Identify which cell holds the provided text, then report its [x, y] central coordinate. 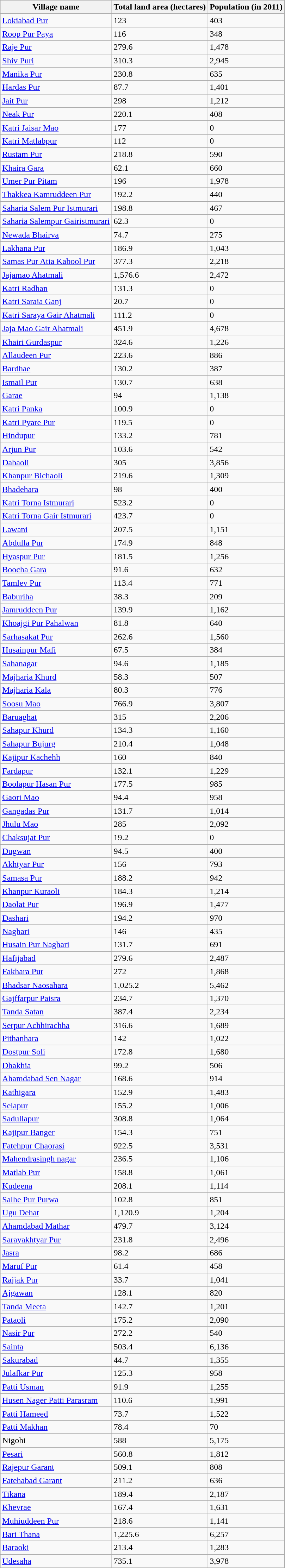
Bardhae [56, 369]
632 [246, 569]
116 [160, 34]
130.2 [160, 369]
Total land area (hectares) [160, 7]
1,689 [246, 1025]
Jhulu Mao [56, 824]
Samasa Pur [56, 878]
209 [246, 597]
1,309 [246, 476]
177.5 [160, 784]
Katri Pyare Pur [56, 422]
423.7 [160, 516]
231.8 [160, 1239]
19.2 [160, 838]
1,006 [246, 1106]
Majharia Khurd [56, 677]
1,478 [246, 47]
324.6 [160, 342]
1,401 [246, 87]
Serpur Achhirachha [56, 1025]
130.7 [160, 382]
99.2 [160, 1065]
102.8 [160, 1199]
219.6 [160, 476]
384 [246, 650]
61.4 [160, 1266]
298 [160, 101]
Katri Matlabpur [56, 141]
Husainpur Mafi [56, 650]
1,355 [246, 1360]
1,064 [246, 1119]
142.7 [160, 1306]
3,124 [246, 1226]
686 [246, 1253]
189.4 [160, 1494]
1,162 [246, 610]
Abdulla Pur [56, 543]
Tikana [56, 1494]
Baraoki [56, 1548]
1,048 [246, 744]
Gajffarpur Paisra [56, 998]
1,522 [246, 1413]
Jait Pur [56, 101]
Ahamdabad Mathar [56, 1226]
80.3 [160, 690]
1,560 [246, 637]
146 [160, 931]
1,014 [246, 811]
Udesaha [56, 1561]
377.3 [160, 262]
196.9 [160, 905]
Sadullapur [56, 1119]
112 [160, 141]
Hafijabad [56, 958]
Sainta [56, 1347]
Garae [56, 396]
851 [246, 1199]
177 [160, 127]
98 [160, 489]
Nasir Pur [56, 1333]
Sarayakhtyar Pur [56, 1239]
158.8 [160, 1172]
348 [246, 34]
Sahapur Bujurg [56, 744]
Patti Usman [56, 1387]
781 [246, 436]
Newada Bhairva [56, 235]
440 [246, 195]
305 [160, 462]
2,187 [246, 1494]
Akhtyar Pur [56, 864]
Dugwan [56, 851]
Population (in 2011) [246, 7]
213.4 [160, 1548]
Fatehpur Chaorasi [56, 1146]
91.9 [160, 1387]
2,945 [246, 61]
451.9 [160, 328]
230.8 [160, 74]
33.7 [160, 1280]
387.4 [160, 1012]
Saharia Salempur Gairistmurari [56, 221]
1,214 [246, 891]
1,812 [246, 1454]
Jajamao Ahatmali [56, 275]
503.4 [160, 1347]
3,856 [246, 462]
44.7 [160, 1360]
Samas Pur Atia Kabool Pur [56, 262]
985 [246, 784]
Village name [56, 7]
Boocha Gara [56, 569]
154.3 [160, 1132]
67.5 [160, 650]
507 [246, 677]
Hardas Pur [56, 87]
Fatehabad Garant [56, 1481]
Bhadsar Naosahara [56, 985]
2,234 [246, 1012]
Pataoli [56, 1320]
Sahapur Khurd [56, 730]
1,868 [246, 971]
125.3 [160, 1373]
509.1 [160, 1467]
2,218 [246, 262]
1,138 [246, 396]
Pesari [56, 1454]
Patti Makhan [56, 1427]
94.5 [160, 851]
218.8 [160, 154]
5,462 [246, 985]
540 [246, 1333]
1,631 [246, 1507]
262.6 [160, 637]
Raje Pur [56, 47]
198.8 [160, 208]
113.4 [160, 583]
Khairi Gurdaspur [56, 342]
134.3 [160, 730]
1,041 [246, 1280]
1,151 [246, 529]
Fakhara Pur [56, 971]
Husen Nager Patti Parasram [56, 1400]
735.1 [160, 1561]
1,204 [246, 1213]
133.2 [160, 436]
Umer Pur Pitam [56, 181]
Dashari [56, 918]
81.8 [160, 623]
1,120.9 [160, 1213]
70 [246, 1427]
Kudeena [56, 1186]
91.6 [160, 569]
435 [246, 931]
387 [246, 369]
168.6 [160, 1079]
Mahendrasingh nagar [56, 1159]
73.7 [160, 1413]
87.7 [160, 87]
Sakurabad [56, 1360]
467 [246, 208]
94 [160, 396]
Naghari [56, 931]
1,256 [246, 556]
110.6 [160, 1400]
1,043 [246, 248]
1,022 [246, 1039]
766.9 [160, 704]
315 [160, 717]
2,496 [246, 1239]
184.3 [160, 891]
Dostpur Soli [56, 1052]
776 [246, 690]
Jamruddeen Pur [56, 610]
234.7 [160, 998]
3,978 [246, 1561]
Katri Torna Istmurari [56, 503]
560.8 [160, 1454]
Salhe Pur Purwa [56, 1199]
188.2 [160, 878]
Gangadas Pur [56, 811]
103.6 [160, 449]
Khanpur Kuraoli [56, 891]
220.1 [160, 114]
1,483 [246, 1092]
1,160 [246, 730]
Majharia Kala [56, 690]
Shiv Puri [56, 61]
Selapur [56, 1106]
Jaja Mao Gair Ahatmali [56, 328]
123 [160, 20]
167.4 [160, 1507]
62.1 [160, 168]
Chaksujat Pur [56, 838]
Dabaoli [56, 462]
131.3 [160, 288]
Arjun Pur [56, 449]
4,678 [246, 328]
156 [160, 864]
Saharia Salem Pur Istmurari [56, 208]
1,114 [246, 1186]
152.9 [160, 1092]
155.2 [160, 1106]
100.9 [160, 409]
174.9 [160, 543]
Katri Saraya Gair Ahatmali [56, 315]
Bari Thana [56, 1534]
479.7 [160, 1226]
1,978 [246, 181]
691 [246, 945]
Ajgawan [56, 1293]
111.2 [160, 315]
272.2 [160, 1333]
Khanpur Bichaoli [56, 476]
Rajepur Garant [56, 1467]
Hindupur [56, 436]
1,141 [246, 1521]
Boolapur Hasan Pur [56, 784]
194.2 [160, 918]
458 [246, 1266]
210.4 [160, 744]
970 [246, 918]
218.6 [160, 1521]
Jasra [56, 1253]
1,283 [246, 1548]
Pithanhara [56, 1039]
Allaudeen Pur [56, 355]
Rustam Pur [56, 154]
922.5 [160, 1146]
820 [246, 1293]
94.4 [160, 797]
2,472 [246, 275]
181.5 [160, 556]
1,229 [246, 770]
590 [246, 154]
316.6 [160, 1025]
1,991 [246, 1400]
523.2 [160, 503]
660 [246, 168]
58.3 [160, 677]
Katri Saraia Ganj [56, 302]
2,487 [246, 958]
Lokiabad Pur [56, 20]
1,255 [246, 1387]
Hyaspur Pur [56, 556]
3,531 [246, 1146]
20.7 [160, 302]
Kajipur Kachehh [56, 757]
172.8 [160, 1052]
808 [246, 1467]
Lawani [56, 529]
Matlab Pur [56, 1172]
542 [246, 449]
Fardapur [56, 770]
98.2 [160, 1253]
132.1 [160, 770]
Khoajgi Pur Pahalwan [56, 623]
62.3 [160, 221]
Ahamdabad Sen Nagar [56, 1079]
Husain Pur Naghari [56, 945]
Kajipur Banger [56, 1132]
638 [246, 382]
635 [246, 74]
207.5 [160, 529]
3,807 [246, 704]
Maruf Pur [56, 1266]
Patti Hameed [56, 1413]
Rajjak Pur [56, 1280]
Baburiha [56, 597]
Tanda Satan [56, 1012]
771 [246, 583]
Khevrae [56, 1507]
1,226 [246, 342]
192.2 [160, 195]
Ugu Dehat [56, 1213]
160 [160, 757]
1,106 [246, 1159]
119.5 [160, 422]
403 [246, 20]
Dhakhia [56, 1065]
128.1 [160, 1293]
Gaori Mao [56, 797]
942 [246, 878]
272 [160, 971]
506 [246, 1065]
Bhadehara [56, 489]
1,185 [246, 663]
Julafkar Pur [56, 1373]
1,225.6 [160, 1534]
Tamlev Pur [56, 583]
Nigohi [56, 1440]
Sahanagar [56, 663]
285 [160, 824]
1,680 [246, 1052]
Daolat Pur [56, 905]
848 [246, 543]
1,477 [246, 905]
886 [246, 355]
308.8 [160, 1119]
Sarhasakat Pur [56, 637]
793 [246, 864]
1,576.6 [160, 275]
Roop Pur Paya [56, 34]
139.9 [160, 610]
6,257 [246, 1534]
74.7 [160, 235]
Katri Torna Gair Istmurari [56, 516]
1,212 [246, 101]
1,370 [246, 998]
Katri Panka [56, 409]
223.6 [160, 355]
2,206 [246, 717]
236.5 [160, 1159]
408 [246, 114]
Baruaghat [56, 717]
Tanda Meeta [56, 1306]
5,175 [246, 1440]
310.3 [160, 61]
275 [246, 235]
Muhiuddeen Pur [56, 1521]
2,090 [246, 1320]
1,025.2 [160, 985]
175.2 [160, 1320]
Thakkea Kamruddeen Pur [56, 195]
186.9 [160, 248]
840 [246, 757]
Ismail Pur [56, 382]
588 [160, 1440]
914 [246, 1079]
78.4 [160, 1427]
640 [246, 623]
208.1 [160, 1186]
6,136 [246, 1347]
636 [246, 1481]
Lakhana Pur [56, 248]
196 [160, 181]
Neak Pur [56, 114]
38.3 [160, 597]
1,201 [246, 1306]
Katri Jaisar Mao [56, 127]
Katri Radhan [56, 288]
94.6 [160, 663]
Manika Pur [56, 74]
Khaira Gara [56, 168]
142 [160, 1039]
1,061 [246, 1172]
Soosu Mao [56, 704]
751 [246, 1132]
2,092 [246, 824]
Kathigara [56, 1092]
211.2 [160, 1481]
